Return the [X, Y] coordinate for the center point of the cell that contains the specified text.  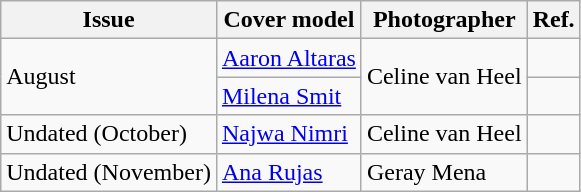
Undated (October) [109, 134]
Ref. [554, 20]
Photographer [444, 20]
Ana Rujas [288, 172]
Aaron Altaras [288, 58]
Issue [109, 20]
Geray Mena [444, 172]
Undated (November) [109, 172]
Cover model [288, 20]
Milena Smit [288, 96]
Najwa Nimri [288, 134]
August [109, 77]
